Detect which cell encompasses the target text, then output its (X, Y) center coordinate. 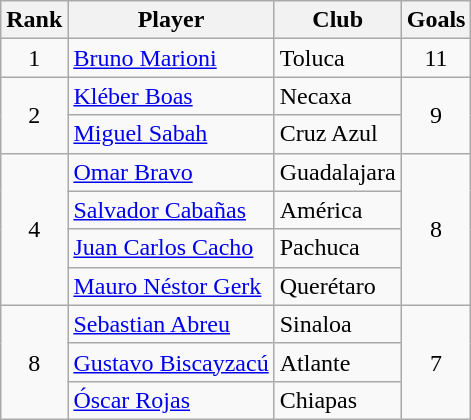
Goals (436, 20)
9 (436, 115)
Sinaloa (338, 324)
Player (171, 20)
Atlante (338, 362)
Necaxa (338, 96)
4 (34, 229)
Mauro Néstor Gerk (171, 286)
1 (34, 58)
Óscar Rojas (171, 400)
Club (338, 20)
Miguel Sabah (171, 134)
Toluca (338, 58)
Chiapas (338, 400)
7 (436, 362)
Omar Bravo (171, 172)
11 (436, 58)
América (338, 210)
Sebastian Abreu (171, 324)
Querétaro (338, 286)
Gustavo Biscayzacú (171, 362)
Bruno Marioni (171, 58)
Salvador Cabañas (171, 210)
Cruz Azul (338, 134)
Kléber Boas (171, 96)
Pachuca (338, 248)
Juan Carlos Cacho (171, 248)
Rank (34, 20)
Guadalajara (338, 172)
2 (34, 115)
